Locate the cell with the specified text and output its [x, y] center coordinate. 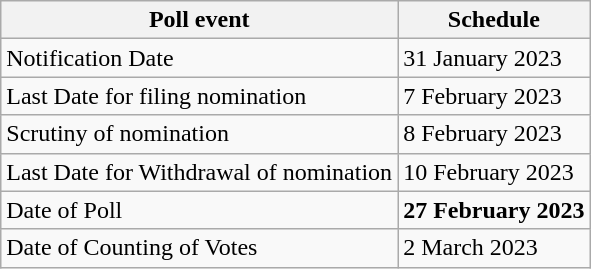
8 February 2023 [494, 134]
2 March 2023 [494, 248]
Last Date for filing nomination [200, 96]
10 February 2023 [494, 172]
7 February 2023 [494, 96]
Notification Date [200, 58]
31 January 2023 [494, 58]
Poll event [200, 20]
Schedule [494, 20]
Last Date for Withdrawal of nomination [200, 172]
Date of Poll [200, 210]
27 February 2023 [494, 210]
Date of Counting of Votes [200, 248]
Scrutiny of nomination [200, 134]
